Scan for the cell matching the given text and deliver its [x, y] coordinate at center. 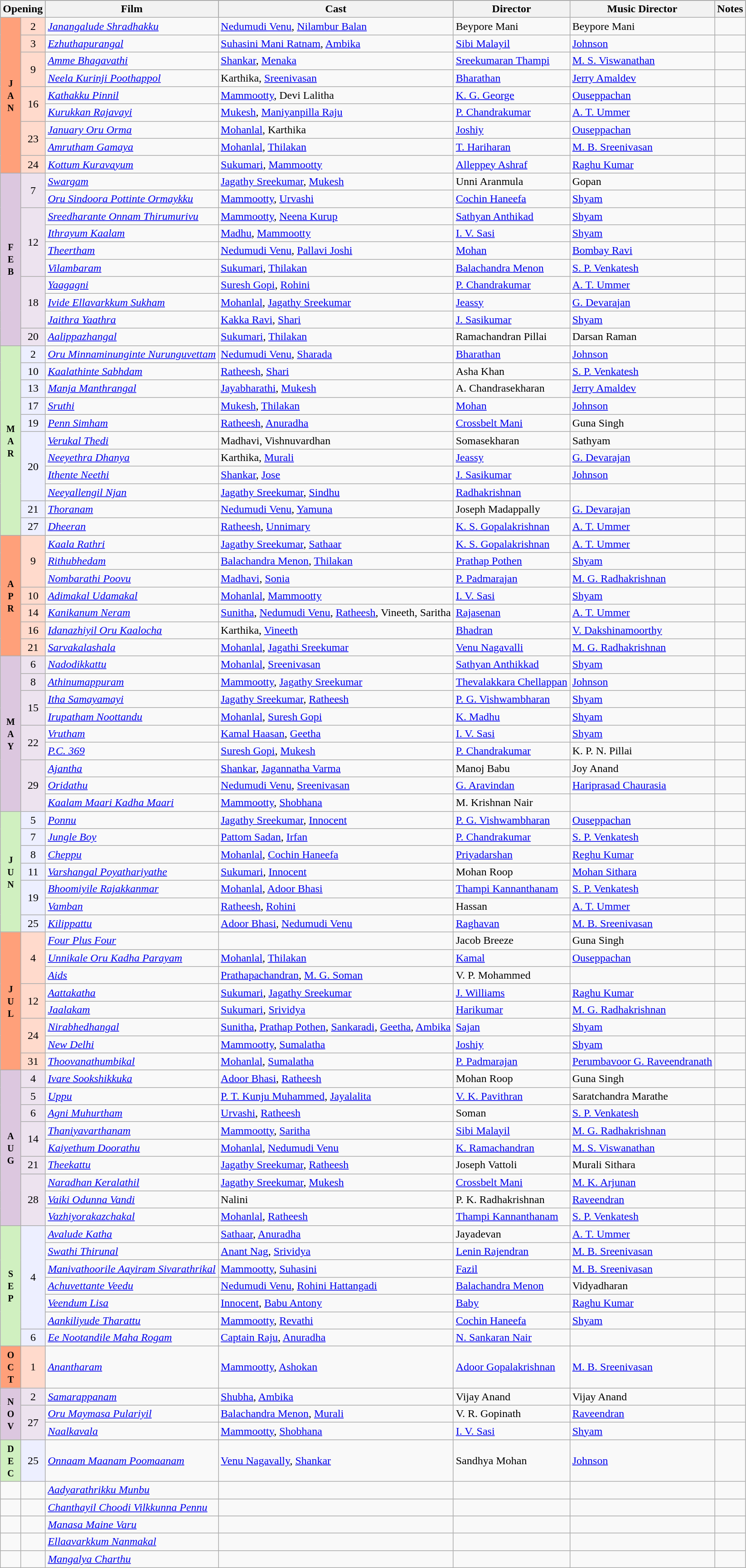
JUN [11, 872]
Ezhuthapurangal [132, 44]
3 [33, 44]
Kottum Kuravayum [132, 164]
Mammootty, Ashokan [336, 1367]
Ajantha [132, 768]
Sunitha, Nedumudi Venu, Ratheesh, Vineeth, Saritha [336, 613]
Murali Sithara [642, 1165]
Aadyarathrikku Munbu [132, 1490]
Mohanlal, Jagathy Sreekumar [336, 302]
Mohanlal, Suresh Gopi [336, 716]
Sruthi [132, 406]
Aids [132, 975]
Fazil [511, 1268]
Achuvettante Veedu [132, 1286]
Ramachandran Pillai [511, 337]
Penn Simham [132, 423]
11 [33, 872]
29 [33, 786]
Nirabhedhangal [132, 1027]
Sukumari, Srividya [336, 1010]
Avalude Katha [132, 1234]
18 [33, 302]
Nedumudi Venu, Nilambur Balan [336, 26]
Mukesh, Thilakan [336, 406]
Ponnu [132, 820]
Sreedharante Onnam Thirumurivu [132, 216]
Kaiyethum Doorathu [132, 1148]
Theertham [132, 251]
Bhadran [511, 630]
Four Plus Four [132, 941]
Soman [511, 1113]
V. R. Gopinath [511, 1414]
Sathaar, Anuradha [336, 1234]
AUG [11, 1148]
Oridathu [132, 786]
New Delhi [132, 1044]
Prathap Pothen [511, 561]
Sunitha, Prathap Pothen, Sankaradi, Geetha, Ambika [336, 1027]
M. K. Arjunan [642, 1182]
Adimakal Udamakal [132, 596]
Varshangal Poyathariyathe [132, 872]
Shankar, Jose [336, 475]
Music Director [642, 9]
K. G. George [511, 95]
DEC [11, 1461]
Lenin Rajendran [511, 1251]
Jayadevan [511, 1234]
Karthika, Murali [336, 457]
Ratheesh, Shari [336, 371]
NOV [11, 1414]
Hariprasad Chaurasia [642, 786]
Director [511, 9]
Urvashi, Ratheesh [336, 1113]
Sandhya Mohan [511, 1461]
Anantharam [132, 1367]
Shankar, Menaka [336, 61]
Kamal [511, 958]
Aalippazhangal [132, 337]
Oru Maymasa Pulariyil [132, 1414]
Thoovanathumbikal [132, 1062]
Manja Manthrangal [132, 388]
Jaithra Yaathra [132, 320]
Uppu [132, 1096]
Mammootty, Revathi [336, 1320]
Rajasenan [511, 613]
Kaalam Maari Kadha Maari [132, 803]
Manivathoorile Aayiram Sivarathrikal [132, 1268]
Nadodikkattu [132, 665]
Mammootty, Saritha [336, 1131]
Manasa Maine Varu [132, 1524]
Sajan [511, 1027]
Pattom Sadan, Irfan [336, 837]
K. P. N. Pillai [642, 751]
Jayabharathi, Mukesh [336, 388]
MAR [11, 441]
Jagathy Sreekumar, Sathaar [336, 544]
Vaiki Odunna Vandi [132, 1199]
Idanazhiyil Oru Kaalocha [132, 630]
Cast [336, 9]
Kilippattu [132, 923]
13 [33, 388]
Madhu, Mammootty [336, 233]
Vamban [132, 906]
Joseph Vattoli [511, 1165]
Balachandra Menon, Murali [336, 1414]
Ratheesh, Rohini [336, 906]
Jagathy Sreekumar, Sindhu [336, 492]
A. Chandrasekharan [511, 388]
Unni Aranmula [511, 181]
15 [33, 708]
M. Krishnan Nair [511, 803]
Suresh Gopi, Rohini [336, 285]
Notes [730, 9]
Harikumar [511, 1010]
Aattakatha [132, 992]
Adoor Bhasi, Nedumudi Venu [336, 923]
Innocent, Babu Antony [336, 1303]
Sukumari, Jagathy Sreekumar [336, 992]
Mohanlal, Sumalatha [336, 1062]
P.C. 369 [132, 751]
Ivide Ellavarkkum Sukham [132, 302]
Oru Minnaminunginte Nurunguvettam [132, 354]
Cheppu [132, 854]
Chanthayil Choodi Vilkkunna Pennu [132, 1507]
Onnaam Maanam Poomaanam [132, 1461]
Perumbavoor G. Raveendranath [642, 1062]
Mammootty, Sumalatha [336, 1044]
Kaalathinte Sabhdam [132, 371]
Baby [511, 1303]
Dheeran [132, 527]
Naalkavala [132, 1431]
Saratchandra Marathe [642, 1096]
Jaalakam [132, 1010]
Mohanlal, Cochin Haneefa [336, 854]
Shubha, Ambika [336, 1397]
Swargam [132, 181]
Karthika, Sreenivasan [336, 78]
Mammootty, Jagathy Sreekumar [336, 682]
1 [33, 1367]
Alleppey Ashraf [511, 164]
Kamal Haasan, Geetha [336, 733]
Nedumudi Venu, Pallavi Joshi [336, 251]
V. Dakshinamoorthy [642, 630]
Jungle Boy [132, 837]
Swathi Thirunal [132, 1251]
Mukesh, Maniyanpilla Raju [336, 112]
Somasekharan [511, 440]
Jagathy Sreekumar, Innocent [336, 820]
Bombay Ravi [642, 251]
28 [33, 1199]
Sathyan Anthikkad [511, 665]
V. P. Mohammed [511, 975]
MAY [11, 733]
Ithrayum Kaalam [132, 233]
Opening [23, 9]
Nedumudi Venu, Rohini Hattangadi [336, 1286]
Madhavi, Vishnuvardhan [336, 440]
P. T. Kunju Muhammed, Jayalalita [336, 1096]
Sathyam [642, 440]
Mammootty, Suhasini [336, 1268]
K. Madhu [511, 716]
Raghavan [511, 923]
Manoj Babu [511, 768]
Hassan [511, 906]
G. Aravindan [511, 786]
Bhoomiyile Rajakkanmar [132, 889]
Mohanlal, Mammootty [336, 596]
Nedumudi Venu, Sharada [336, 354]
Verukal Thedi [132, 440]
Athinumappuram [132, 682]
Nalini [336, 1199]
Irupatham Noottandu [132, 716]
Naradhan Keralathil [132, 1182]
T. Hariharan [511, 147]
Ivare Sookshikkuka [132, 1079]
Neeyallengil Njan [132, 492]
Karthika, Vineeth [336, 630]
Sukumari, Innocent [336, 872]
Mohanlal, Jagathi Sreekumar [336, 647]
Nedumudi Venu, Sreenivasan [336, 786]
Nombarathi Poovu [132, 578]
Sarvakalashala [132, 647]
Unnikale Oru Kadha Parayam [132, 958]
JUL [11, 1001]
Theekattu [132, 1165]
N. Sankaran Nair [511, 1338]
Anant Nag, Srividya [336, 1251]
Mammootty, Neena Kurup [336, 216]
SEP [11, 1286]
Adoor Bhasi, Ratheesh [336, 1079]
Kakka Ravi, Shari [336, 320]
Vazhiyorakazchakal [132, 1217]
Mangalya Charthu [132, 1559]
January Oru Orma [132, 130]
Mohan Sithara [642, 872]
Ellaavarkkum Nanmakal [132, 1542]
Darsan Raman [642, 337]
Mohanlal, Karthika [336, 130]
Neeyethra Dhanya [132, 457]
Suhasini Mani Ratnam, Ambika [336, 44]
Aankiliyude Tharattu [132, 1320]
Vilambaram [132, 268]
Agni Muhurtham [132, 1113]
Yaagagni [132, 285]
Sreekumaran Thampi [511, 61]
Gopan [642, 181]
K. Ramachandran [511, 1148]
Vidyadharan [642, 1286]
OCT [11, 1367]
31 [33, 1062]
Priyadarshan [511, 854]
JAN [11, 95]
Thoranam [132, 510]
Venu Nagavalli [511, 647]
Neela Kurinji Poothappol [132, 78]
Ratheesh, Unnimary [336, 527]
Asha Khan [511, 371]
Joy Anand [642, 768]
Ratheesh, Anuradha [336, 423]
FEB [11, 259]
APR [11, 596]
Veendum Lisa [132, 1303]
Joseph Madappally [511, 510]
Mohanlal, Ratheesh [336, 1217]
Thevalakkara Chellappan [511, 682]
22 [33, 742]
Oru Sindoora Pottinte Ormaykku [132, 199]
Sukumari, Mammootty [336, 164]
V. K. Pavithran [511, 1096]
Balachandra Menon, Thilakan [336, 561]
Mammootty, Urvashi [336, 199]
Mohanlal, Adoor Bhasi [336, 889]
Radhakrishnan [511, 492]
Samarappanam [132, 1397]
17 [33, 406]
J. Williams [511, 992]
Rithubhedam [132, 561]
Kathakku Pinnil [132, 95]
Shankar, Jagannatha Varma [336, 768]
Nedumudi Venu, Yamuna [336, 510]
Thaniyavarthanam [132, 1131]
Mohanlal, Sreenivasan [336, 665]
Madhavi, Sonia [336, 578]
Reghu Kumar [642, 854]
Kaala Rathri [132, 544]
Captain Raju, Anuradha [336, 1338]
Amme Bhagavathi [132, 61]
Ithente Neethi [132, 475]
Adoor Gopalakrishnan [511, 1367]
Suresh Gopi, Mukesh [336, 751]
Venu Nagavally, Shankar [336, 1461]
Jacob Breeze [511, 941]
Itha Samayamayi [132, 699]
Janangalude Shradhakku [132, 26]
Amrutham Gamaya [132, 147]
Kanikanum Neram [132, 613]
Kurukkan Rajavayi [132, 112]
Sathyan Anthikad [511, 216]
23 [33, 138]
Mohanlal, Nedumudi Venu [336, 1148]
Ee Nootandile Maha Rogam [132, 1338]
Prathapachandran, M. G. Soman [336, 975]
P. K. Radhakrishnan [511, 1199]
Vrutham [132, 733]
Mammootty, Devi Lalitha [336, 95]
Film [132, 9]
